Find where the given text appears and provide that cell's center as [x, y] coordinate. 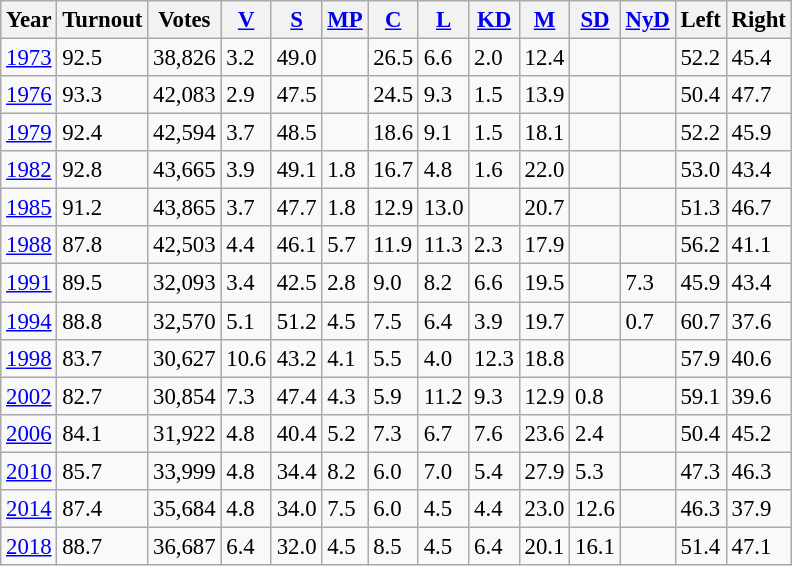
60.7 [700, 321]
35,684 [184, 509]
31,922 [184, 433]
56.2 [700, 245]
47.4 [296, 396]
37.9 [758, 509]
Year [29, 20]
18.1 [544, 133]
41.1 [758, 245]
22.0 [544, 170]
KD [494, 20]
3.4 [246, 283]
2.9 [246, 95]
2010 [29, 471]
20.1 [544, 546]
23.6 [544, 433]
46.1 [296, 245]
47.5 [296, 95]
2.8 [345, 283]
12.4 [544, 58]
Votes [184, 20]
92.5 [102, 58]
16.7 [393, 170]
2006 [29, 433]
34.4 [296, 471]
1994 [29, 321]
1998 [29, 358]
87.4 [102, 509]
12.6 [595, 509]
30,854 [184, 396]
12.3 [494, 358]
1985 [29, 208]
53.0 [700, 170]
10.6 [246, 358]
5.3 [595, 471]
42,083 [184, 95]
19.5 [544, 283]
L [443, 20]
6.7 [443, 433]
0.7 [648, 321]
1991 [29, 283]
46.7 [758, 208]
47.1 [758, 546]
47.3 [700, 471]
SD [595, 20]
38,826 [184, 58]
82.7 [102, 396]
4.1 [345, 358]
5.2 [345, 433]
5.5 [393, 358]
3.2 [246, 58]
Left [700, 20]
5.9 [393, 396]
40.6 [758, 358]
42.5 [296, 283]
13.0 [443, 208]
85.7 [102, 471]
89.5 [102, 283]
88.7 [102, 546]
49.1 [296, 170]
24.5 [393, 95]
0.8 [595, 396]
18.6 [393, 133]
51.4 [700, 546]
5.4 [494, 471]
9.1 [443, 133]
4.3 [345, 396]
2.3 [494, 245]
1982 [29, 170]
M [544, 20]
87.8 [102, 245]
13.9 [544, 95]
83.7 [102, 358]
2018 [29, 546]
8.5 [393, 546]
NyD [648, 20]
32.0 [296, 546]
1979 [29, 133]
92.4 [102, 133]
5.1 [246, 321]
2002 [29, 396]
48.5 [296, 133]
36,687 [184, 546]
1.6 [494, 170]
11.9 [393, 245]
1976 [29, 95]
23.0 [544, 509]
2014 [29, 509]
34.0 [296, 509]
20.7 [544, 208]
5.7 [345, 245]
1973 [29, 58]
43,665 [184, 170]
2.0 [494, 58]
49.0 [296, 58]
32,570 [184, 321]
27.9 [544, 471]
V [246, 20]
40.4 [296, 433]
43,865 [184, 208]
32,093 [184, 283]
42,503 [184, 245]
11.3 [443, 245]
91.2 [102, 208]
84.1 [102, 433]
17.9 [544, 245]
Turnout [102, 20]
59.1 [700, 396]
1988 [29, 245]
57.9 [700, 358]
4.0 [443, 358]
42,594 [184, 133]
51.3 [700, 208]
51.2 [296, 321]
MP [345, 20]
39.6 [758, 396]
S [296, 20]
43.2 [296, 358]
7.0 [443, 471]
30,627 [184, 358]
45.4 [758, 58]
26.5 [393, 58]
33,999 [184, 471]
88.8 [102, 321]
C [393, 20]
9.0 [393, 283]
19.7 [544, 321]
16.1 [595, 546]
Right [758, 20]
45.2 [758, 433]
37.6 [758, 321]
92.8 [102, 170]
93.3 [102, 95]
2.4 [595, 433]
18.8 [544, 358]
11.2 [443, 396]
7.6 [494, 433]
